Determine the (X, Y) coordinate at the center of the cell enclosing the given text.  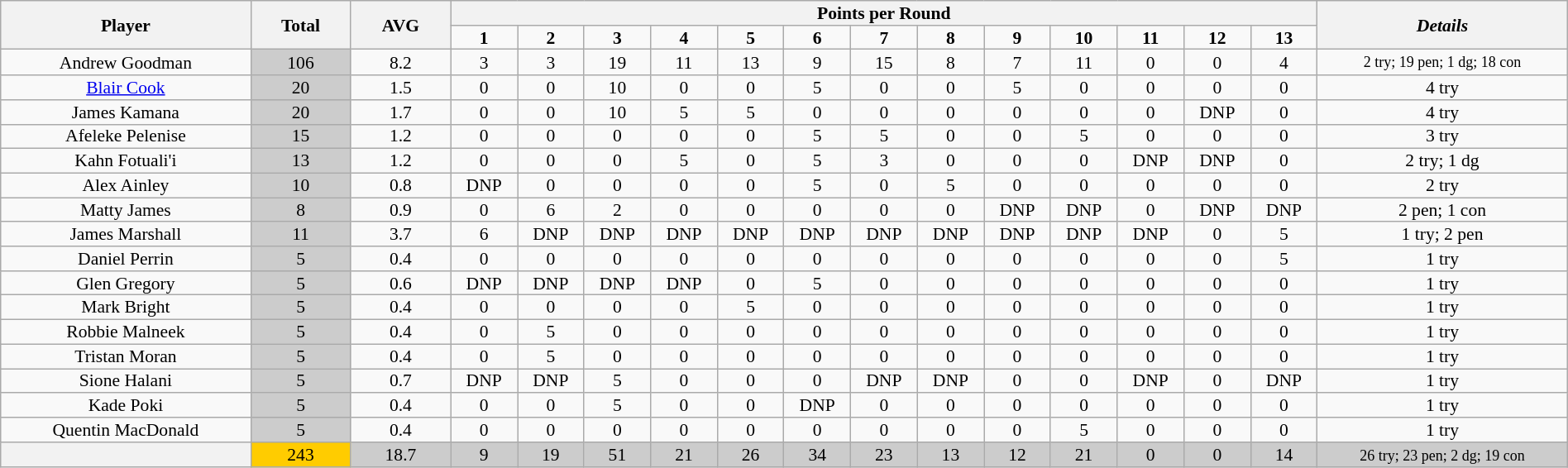
Kade Poki (126, 406)
Blair Cook (126, 88)
Robbie Malneek (126, 332)
243 (301, 455)
1 (485, 38)
51 (617, 455)
Player (126, 25)
Matty James (126, 210)
34 (817, 455)
106 (301, 63)
Mark Bright (126, 308)
2 try; 19 pen; 1 dg; 18 con (1442, 63)
Tristan Moran (126, 356)
23 (885, 455)
0.6 (400, 284)
AVG (400, 25)
Sione Halani (126, 381)
26 (751, 455)
Quentin MacDonald (126, 430)
1.5 (400, 88)
2 pen; 1 con (1442, 210)
2 try; 1 dg (1442, 161)
1.7 (400, 112)
8.2 (400, 63)
3 try (1442, 136)
Kahn Fotuali'i (126, 161)
Glen Gregory (126, 284)
Details (1442, 25)
Daniel Perrin (126, 259)
Alex Ainley (126, 186)
2 try (1442, 186)
1 try; 2 pen (1442, 235)
Total (301, 25)
3.7 (400, 235)
0.7 (400, 381)
Afeleke Pelenise (126, 136)
James Marshall (126, 235)
26 try; 23 pen; 2 dg; 19 con (1442, 455)
Andrew Goodman (126, 63)
0.8 (400, 186)
James Kamana (126, 112)
18.7 (400, 455)
Points per Round (884, 13)
14 (1284, 455)
0.9 (400, 210)
